Return [x, y] of the center of cell containing provided text 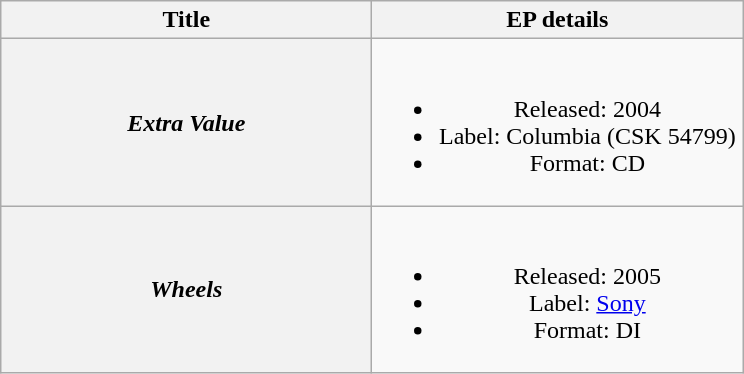
Released: 2005Label: SonyFormat: DI [558, 290]
Extra Value [186, 122]
Wheels [186, 290]
Released: 2004Label: Columbia (CSK 54799)Format: CD [558, 122]
EP details [558, 20]
Title [186, 20]
